Detect which cell encompasses the target text, then output its (X, Y) center coordinate. 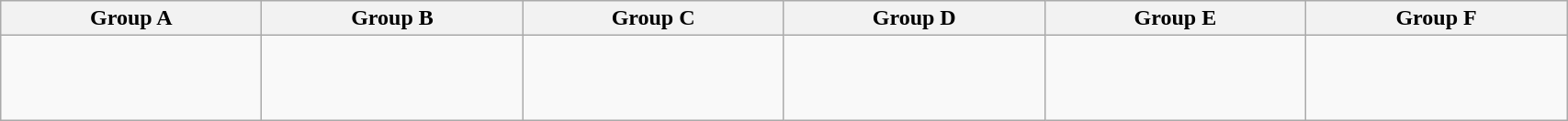
Group B (392, 18)
Group C (653, 18)
Group E (1175, 18)
Group F (1436, 18)
Group A (131, 18)
Group D (914, 18)
